Return the (X, Y) coordinate for the center point of the cell that contains the specified text.  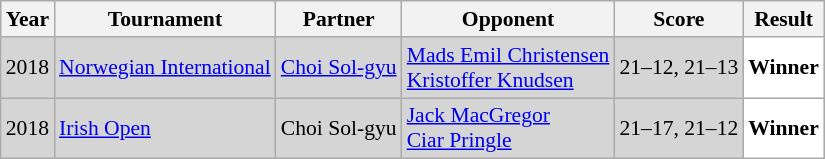
Partner (339, 19)
Score (678, 19)
Tournament (165, 19)
Irish Open (165, 128)
Opponent (508, 19)
Result (784, 19)
Jack MacGregor Ciar Pringle (508, 128)
21–17, 21–12 (678, 128)
Mads Emil Christensen Kristoffer Knudsen (508, 68)
21–12, 21–13 (678, 68)
Norwegian International (165, 68)
Year (28, 19)
